Capture the cell that displays the provided text and extract its [X, Y] central coordinate. 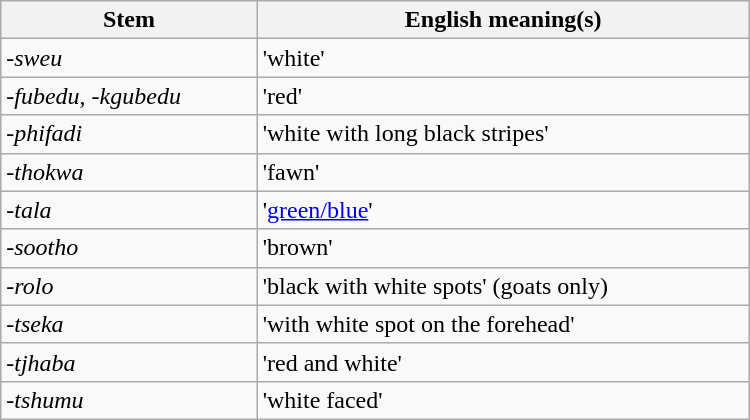
Stem [129, 20]
-phifadi [129, 134]
'fawn' [503, 172]
'white faced' [503, 400]
English meaning(s) [503, 20]
'with white spot on the forehead' [503, 324]
-tseka [129, 324]
-sweu [129, 58]
'red' [503, 96]
-tjhaba [129, 362]
-rolo [129, 286]
-sootho [129, 248]
'white' [503, 58]
-thokwa [129, 172]
'brown' [503, 248]
-tshumu [129, 400]
-fubedu, -kgubedu [129, 96]
'black with white spots' (goats only) [503, 286]
'red and white' [503, 362]
'white with long black stripes' [503, 134]
'green/blue' [503, 210]
-tala [129, 210]
